Pinpoint the cell where the given text exists, returning its (x, y) midpoint coordinate. 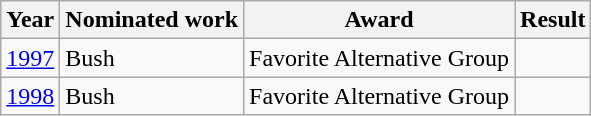
Result (553, 20)
Nominated work (152, 20)
1997 (30, 58)
1998 (30, 96)
Award (380, 20)
Year (30, 20)
